Search for the cell housing the specified text and yield its [x, y] center coordinate. 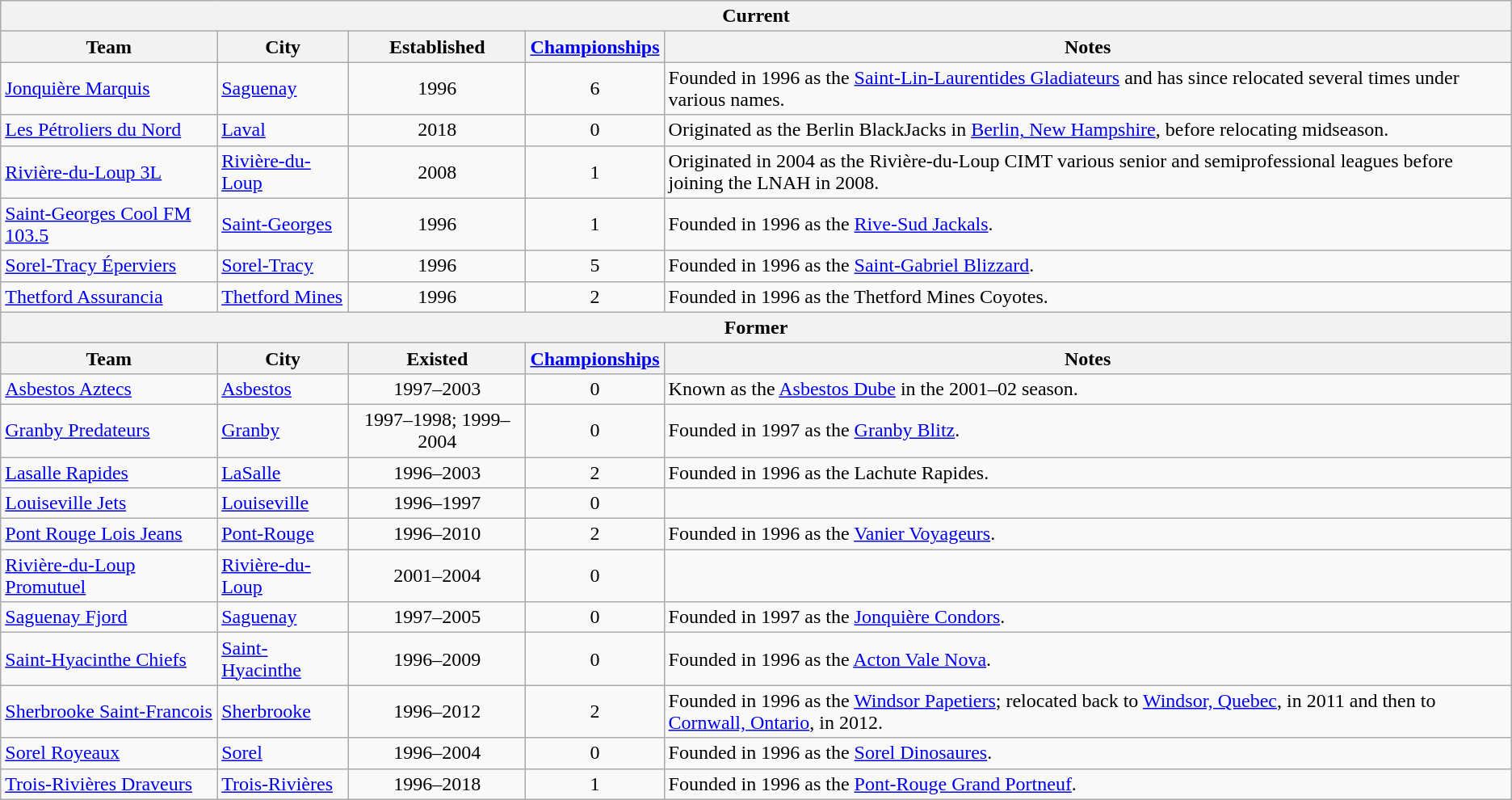
Founded in 1996 as the Sorel Dinosaures. [1087, 753]
Thetford Mines [283, 297]
1996–2012 [438, 711]
Trois-Rivières Draveurs [109, 784]
Pont Rouge Lois Jeans [109, 534]
Granby Predateurs [109, 430]
Founded in 1996 as the Windsor Papetiers; relocated back to Windsor, Quebec, in 2011 and then to Cornwall, Ontario, in 2012. [1087, 711]
Sorel-Tracy Éperviers [109, 266]
1996–2004 [438, 753]
Known as the Asbestos Dube in the 2001–02 season. [1087, 389]
Pont-Rouge [283, 534]
Thetford Assurancia [109, 297]
Founded in 1996 as the Rive-Sud Jackals. [1087, 225]
Originated in 2004 as the Rivière-du-Loup CIMT various senior and semiprofessional leagues before joining the LNAH in 2008. [1087, 171]
Founded in 1996 as the Vanier Voyageurs. [1087, 534]
Asbestos Aztecs [109, 389]
Laval [283, 130]
Founded in 1997 as the Jonquière Condors. [1087, 617]
Founded in 1996 as the Lachute Rapides. [1087, 473]
Sorel [283, 753]
Existed [438, 358]
Former [756, 327]
Asbestos [283, 389]
Trois-Rivières [283, 784]
1996–2003 [438, 473]
Sorel-Tracy [283, 266]
2008 [438, 171]
Originated as the Berlin BlackJacks in Berlin, New Hampshire, before relocating midseason. [1087, 130]
1997–2005 [438, 617]
Founded in 1996 as the Saint-Gabriel Blizzard. [1087, 266]
Les Pétroliers du Nord [109, 130]
LaSalle [283, 473]
Saint-Georges Cool FM 103.5 [109, 225]
Sherbrooke Saint-Francois [109, 711]
Current [756, 16]
Saguenay Fjord [109, 617]
Lasalle Rapides [109, 473]
Saint-Georges [283, 225]
Saint-Hyacinthe Chiefs [109, 659]
6 [594, 89]
1996–1997 [438, 503]
Founded in 1997 as the Granby Blitz. [1087, 430]
1996–2018 [438, 784]
Louiseville [283, 503]
2001–2004 [438, 575]
Founded in 1996 as the Pont-Rouge Grand Portneuf. [1087, 784]
1996–2009 [438, 659]
Granby [283, 430]
Sherbrooke [283, 711]
Founded in 1996 as the Saint-Lin-Laurentides Gladiateurs and has since relocated several times under various names. [1087, 89]
2018 [438, 130]
Jonquière Marquis [109, 89]
Established [438, 47]
1996–2010 [438, 534]
Saint-Hyacinthe [283, 659]
5 [594, 266]
Rivière-du-Loup Promutuel [109, 575]
Founded in 1996 as the Thetford Mines Coyotes. [1087, 297]
Rivière-du-Loup 3L [109, 171]
1997–1998; 1999–2004 [438, 430]
Founded in 1996 as the Acton Vale Nova. [1087, 659]
Sorel Royeaux [109, 753]
Louiseville Jets [109, 503]
1997–2003 [438, 389]
